Detect which cell encompasses the target text, then output its [X, Y] center coordinate. 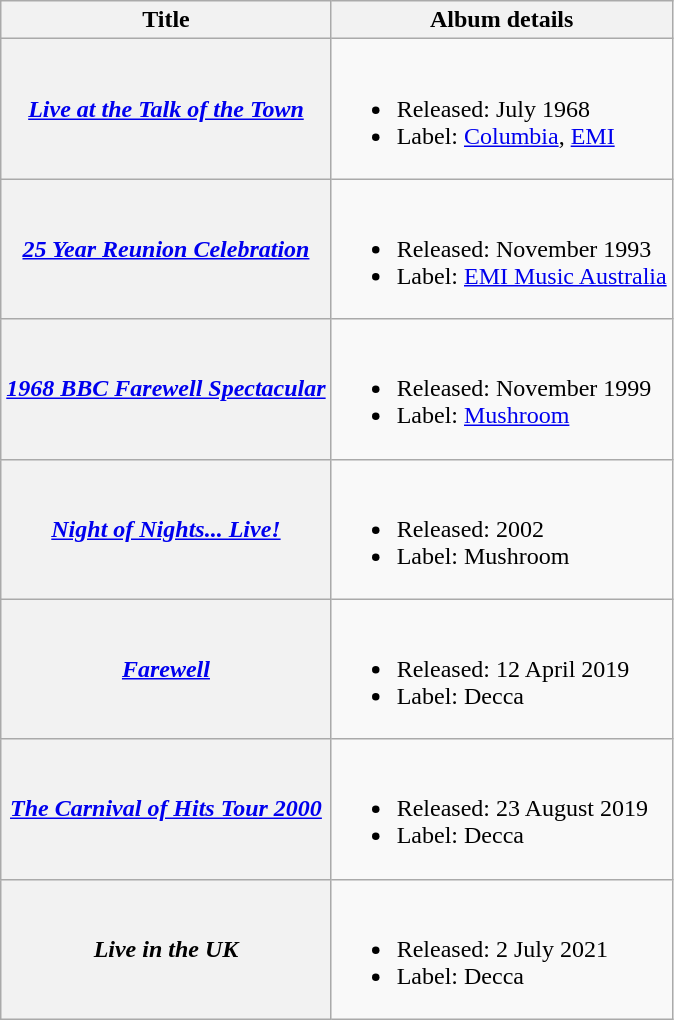
Released: 2002Label: Mushroom [502, 529]
Live in the UK [166, 949]
Title [166, 20]
Released: 23 August 2019Label: Decca [502, 809]
Released: November 1999Label: Mushroom [502, 389]
Live at the Talk of the Town [166, 109]
Released: November 1993Label: EMI Music Australia [502, 249]
Released: 2 July 2021Label: Decca [502, 949]
The Carnival of Hits Tour 2000 [166, 809]
Released: 12 April 2019Label: Decca [502, 669]
25 Year Reunion Celebration [166, 249]
1968 BBC Farewell Spectacular [166, 389]
Album details [502, 20]
Farewell [166, 669]
Night of Nights... Live! [166, 529]
Released: July 1968Label: Columbia, EMI [502, 109]
